Locate the cell with the specified text and output its [x, y] center coordinate. 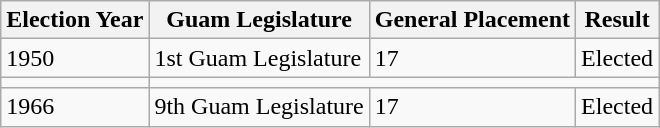
Guam Legislature [259, 20]
9th Guam Legislature [259, 107]
General Placement [472, 20]
1st Guam Legislature [259, 58]
1966 [75, 107]
1950 [75, 58]
Election Year [75, 20]
Result [618, 20]
